Determine the (x, y) coordinate at the center of the cell enclosing the given text.  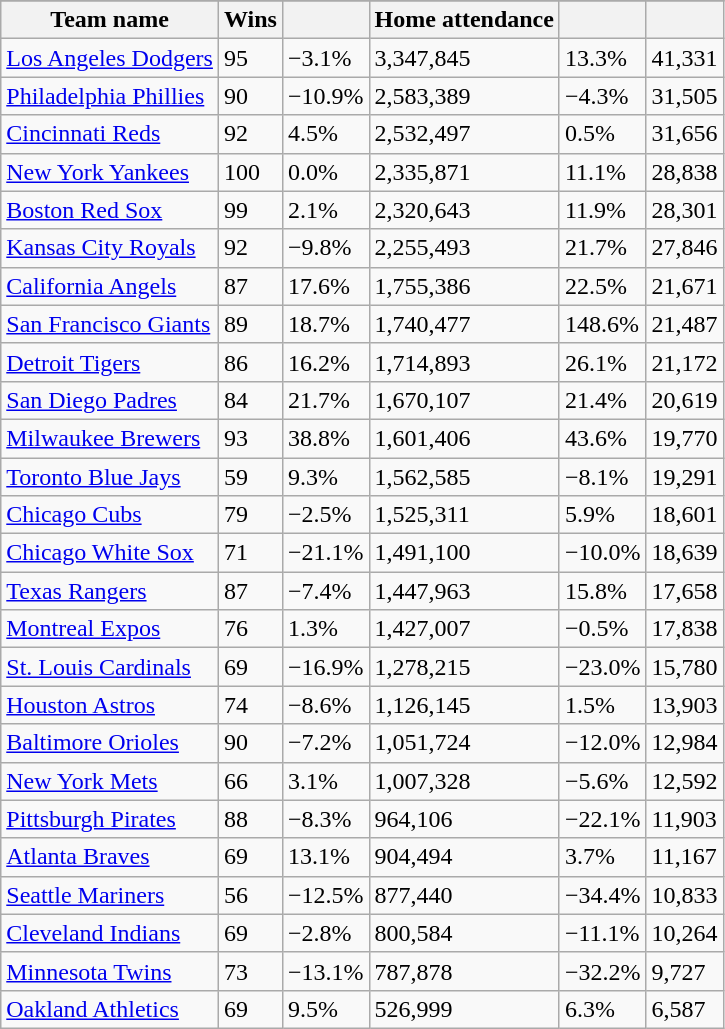
71 (250, 553)
St. Louis Cardinals (110, 667)
31,505 (684, 96)
21,172 (684, 362)
Pittsburgh Pirates (110, 819)
1,755,386 (464, 286)
526,999 (464, 1009)
−21.1% (326, 553)
18,601 (684, 515)
21,671 (684, 286)
88 (250, 819)
1.3% (326, 629)
787,878 (464, 971)
76 (250, 629)
74 (250, 705)
Los Angeles Dodgers (110, 58)
Chicago Cubs (110, 515)
Philadelphia Phillies (110, 96)
99 (250, 210)
−13.1% (326, 971)
13.3% (602, 58)
27,846 (684, 248)
100 (250, 172)
13.1% (326, 857)
15.8% (602, 591)
1,007,328 (464, 781)
79 (250, 515)
Montreal Expos (110, 629)
41,331 (684, 58)
11.9% (602, 210)
9.5% (326, 1009)
Cleveland Indians (110, 933)
13,903 (684, 705)
Detroit Tigers (110, 362)
1,670,107 (464, 400)
9.3% (326, 477)
San Francisco Giants (110, 324)
Wins (250, 20)
28,301 (684, 210)
26.1% (602, 362)
2.1% (326, 210)
800,584 (464, 933)
84 (250, 400)
0.0% (326, 172)
−7.2% (326, 743)
1,051,724 (464, 743)
56 (250, 895)
11.1% (602, 172)
Kansas City Royals (110, 248)
1,740,477 (464, 324)
59 (250, 477)
66 (250, 781)
43.6% (602, 438)
Boston Red Sox (110, 210)
−3.1% (326, 58)
Baltimore Orioles (110, 743)
12,592 (684, 781)
1,427,007 (464, 629)
1.5% (602, 705)
6.3% (602, 1009)
Chicago White Sox (110, 553)
9,727 (684, 971)
−16.9% (326, 667)
17,838 (684, 629)
21.4% (602, 400)
38.8% (326, 438)
10,833 (684, 895)
−8.3% (326, 819)
3.1% (326, 781)
−8.1% (602, 477)
1,126,145 (464, 705)
12,984 (684, 743)
17.6% (326, 286)
17,658 (684, 591)
1,714,893 (464, 362)
−4.3% (602, 96)
10,264 (684, 933)
877,440 (464, 895)
19,291 (684, 477)
−0.5% (602, 629)
−10.9% (326, 96)
1,278,215 (464, 667)
2,255,493 (464, 248)
Oakland Athletics (110, 1009)
73 (250, 971)
22.5% (602, 286)
−32.2% (602, 971)
3,347,845 (464, 58)
904,494 (464, 857)
−34.4% (602, 895)
31,656 (684, 134)
Home attendance (464, 20)
−12.0% (602, 743)
−22.1% (602, 819)
1,491,100 (464, 553)
86 (250, 362)
−23.0% (602, 667)
16.2% (326, 362)
Atlanta Braves (110, 857)
18,639 (684, 553)
Texas Rangers (110, 591)
2,532,497 (464, 134)
New York Yankees (110, 172)
−7.4% (326, 591)
1,447,963 (464, 591)
Toronto Blue Jays (110, 477)
2,320,643 (464, 210)
Milwaukee Brewers (110, 438)
1,601,406 (464, 438)
4.5% (326, 134)
2,583,389 (464, 96)
−10.0% (602, 553)
New York Mets (110, 781)
Cincinnati Reds (110, 134)
0.5% (602, 134)
−5.6% (602, 781)
148.6% (602, 324)
89 (250, 324)
Seattle Mariners (110, 895)
−12.5% (326, 895)
18.7% (326, 324)
−2.8% (326, 933)
−11.1% (602, 933)
−2.5% (326, 515)
28,838 (684, 172)
6,587 (684, 1009)
11,903 (684, 819)
Houston Astros (110, 705)
95 (250, 58)
−8.6% (326, 705)
−9.8% (326, 248)
15,780 (684, 667)
21,487 (684, 324)
2,335,871 (464, 172)
California Angels (110, 286)
19,770 (684, 438)
San Diego Padres (110, 400)
93 (250, 438)
1,525,311 (464, 515)
5.9% (602, 515)
3.7% (602, 857)
20,619 (684, 400)
Team name (110, 20)
Minnesota Twins (110, 971)
11,167 (684, 857)
1,562,585 (464, 477)
964,106 (464, 819)
